Return [X, Y] of the center of cell containing provided text 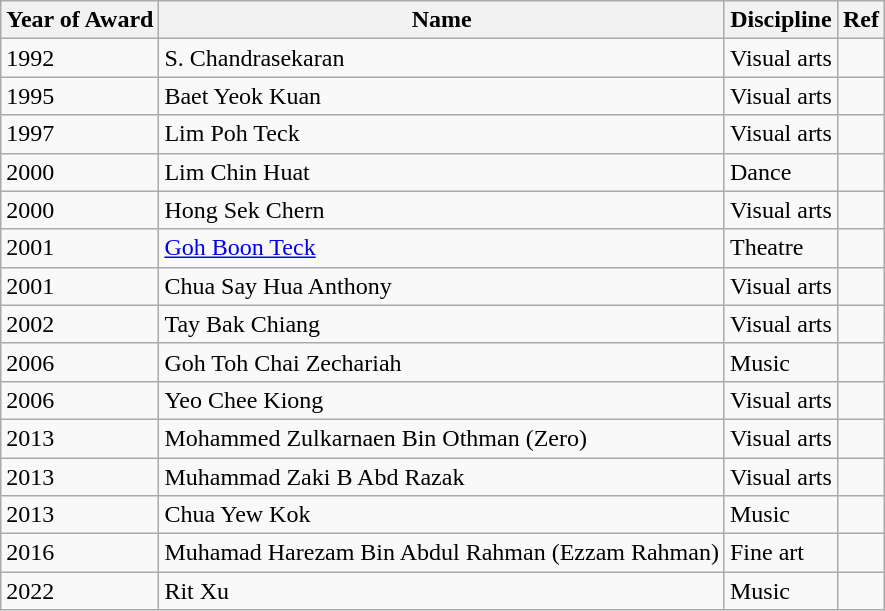
Ref [860, 20]
Year of Award [80, 20]
2016 [80, 553]
2002 [80, 324]
Yeo Chee Kiong [442, 400]
Muhamad Harezam Bin Abdul Rahman (Ezzam Rahman) [442, 553]
1992 [80, 58]
Dance [780, 172]
Mohammed Zulkarnaen Bin Othman (Zero) [442, 438]
Muhammad Zaki B Abd Razak [442, 477]
Fine art [780, 553]
Baet Yeok Kuan [442, 96]
Tay Bak Chiang [442, 324]
S. Chandrasekaran [442, 58]
Rit Xu [442, 591]
1997 [80, 134]
Lim Chin Huat [442, 172]
Name [442, 20]
Goh Boon Teck [442, 248]
1995 [80, 96]
Discipline [780, 20]
Goh Toh Chai Zechariah [442, 362]
Chua Yew Kok [442, 515]
2022 [80, 591]
Chua Say Hua Anthony [442, 286]
Theatre [780, 248]
Hong Sek Chern [442, 210]
Lim Poh Teck [442, 134]
